For the text-containing cell, return its midpoint in [x, y] coordinate format. 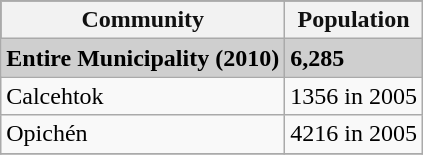
Entire Municipality (2010) [143, 58]
Population [354, 20]
Calcehtok [143, 96]
1356 in 2005 [354, 96]
Community [143, 20]
6,285 [354, 58]
4216 in 2005 [354, 134]
Opichén [143, 134]
